Locate the cell with the specified text and output its (X, Y) center coordinate. 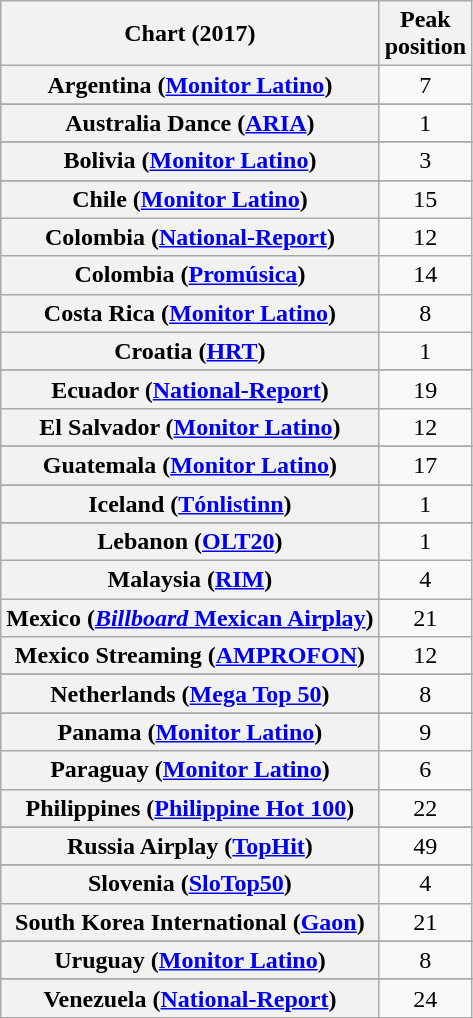
Bolivia (Monitor Latino) (190, 161)
3 (425, 161)
Iceland (Tónlistinn) (190, 503)
Slovenia (SloTop50) (190, 884)
Mexico Streaming (AMPROFON) (190, 656)
24 (425, 998)
19 (425, 389)
South Korea International (Gaon) (190, 922)
Peak position (425, 34)
6 (425, 770)
49 (425, 846)
Mexico (Billboard Mexican Airplay) (190, 618)
Australia Dance (ARIA) (190, 123)
El Salvador (Monitor Latino) (190, 427)
Netherlands (Mega Top 50) (190, 694)
Uruguay (Monitor Latino) (190, 960)
Ecuador (National-Report) (190, 389)
7 (425, 85)
Chart (2017) (190, 34)
Lebanon (OLT20) (190, 542)
Venezuela (National-Report) (190, 998)
15 (425, 199)
Chile (Monitor Latino) (190, 199)
Colombia (National-Report) (190, 237)
9 (425, 732)
Costa Rica (Monitor Latino) (190, 313)
Malaysia (RIM) (190, 580)
22 (425, 808)
14 (425, 275)
Colombia (Promúsica) (190, 275)
Guatemala (Monitor Latino) (190, 465)
Russia Airplay (TopHit) (190, 846)
Philippines (Philippine Hot 100) (190, 808)
Paraguay (Monitor Latino) (190, 770)
Croatia (HRT) (190, 351)
Panama (Monitor Latino) (190, 732)
17 (425, 465)
Argentina (Monitor Latino) (190, 85)
